From the cell containing the given text, extract its center point as [X, Y] coordinate. 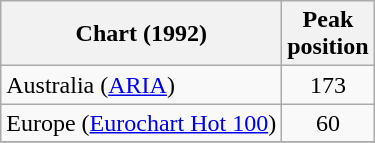
173 [328, 85]
Peakposition [328, 34]
Europe (Eurochart Hot 100) [142, 123]
Chart (1992) [142, 34]
Australia (ARIA) [142, 85]
60 [328, 123]
